Detect which cell encompasses the target text, then output its (X, Y) center coordinate. 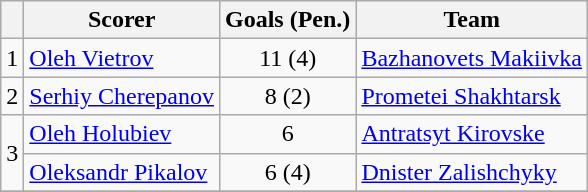
6 (287, 134)
1 (12, 58)
Dnister Zalishchyky (472, 172)
Scorer (122, 20)
Team (472, 20)
8 (2) (287, 96)
6 (4) (287, 172)
Antratsyt Kirovske (472, 134)
2 (12, 96)
Oleksandr Pikalov (122, 172)
Serhiy Cherepanov (122, 96)
Oleh Holubiev (122, 134)
Goals (Pen.) (287, 20)
3 (12, 153)
Oleh Vietrov (122, 58)
Prometei Shakhtarsk (472, 96)
Bazhanovets Makiivka (472, 58)
11 (4) (287, 58)
